Determine the [x, y] coordinate at the center of the cell enclosing the given text.  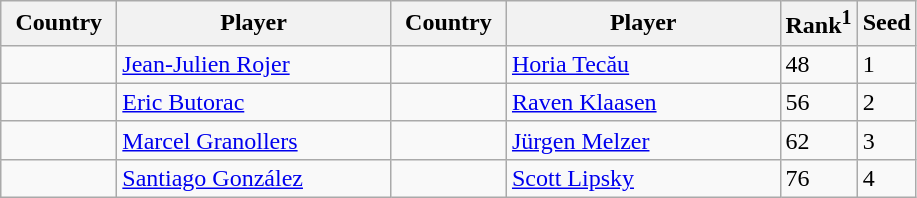
3 [886, 140]
Eric Butorac [254, 102]
Raven Klaasen [643, 102]
4 [886, 178]
62 [818, 140]
1 [886, 64]
Scott Lipsky [643, 178]
2 [886, 102]
Horia Tecău [643, 64]
Rank1 [818, 24]
Santiago González [254, 178]
Jean-Julien Rojer [254, 64]
Seed [886, 24]
56 [818, 102]
48 [818, 64]
Marcel Granollers [254, 140]
Jürgen Melzer [643, 140]
76 [818, 178]
